Determine the [X, Y] coordinate at the center of the cell enclosing the given text.  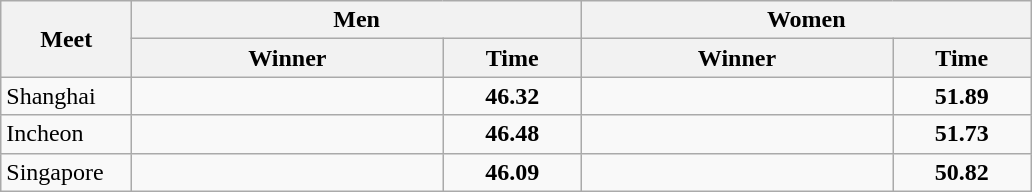
46.48 [512, 134]
46.32 [512, 96]
Singapore [66, 172]
51.73 [962, 134]
Meet [66, 39]
46.09 [512, 172]
Shanghai [66, 96]
50.82 [962, 172]
Women [806, 20]
Men [357, 20]
Incheon [66, 134]
51.89 [962, 96]
